Pinpoint the cell where the given text exists, returning its [x, y] midpoint coordinate. 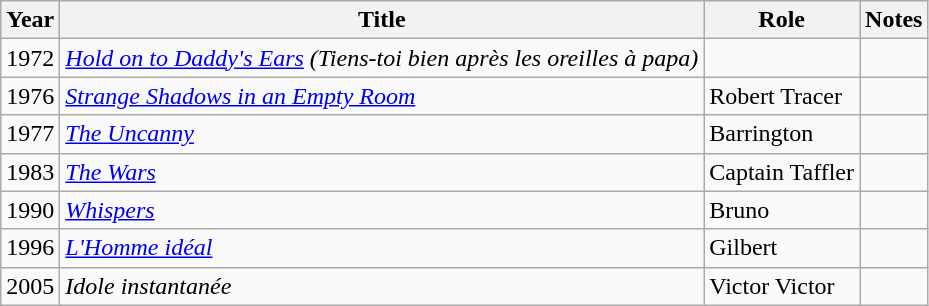
The Wars [382, 172]
Title [382, 20]
Gilbert [782, 248]
1976 [30, 96]
Captain Taffler [782, 172]
L'Homme idéal [382, 248]
Role [782, 20]
Barrington [782, 134]
The Uncanny [382, 134]
1990 [30, 210]
1972 [30, 58]
Idole instantanée [382, 286]
1996 [30, 248]
Bruno [782, 210]
Robert Tracer [782, 96]
Hold on to Daddy's Ears (Tiens-toi bien après les oreilles à papa) [382, 58]
1983 [30, 172]
Year [30, 20]
Victor Victor [782, 286]
2005 [30, 286]
Notes [894, 20]
1977 [30, 134]
Strange Shadows in an Empty Room [382, 96]
Whispers [382, 210]
